Identify which cell holds the provided text, then report its [x, y] central coordinate. 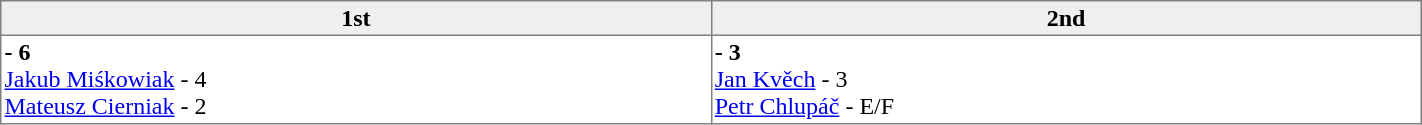
- 3Jan Kvěch - 3Petr Chlupáč - E/F [1066, 79]
1st [356, 18]
- 6Jakub Miśkowiak - 4Mateusz Cierniak - 2 [356, 79]
2nd [1066, 18]
